Provide the [X, Y] coordinate of the cell's center where the given text is located.  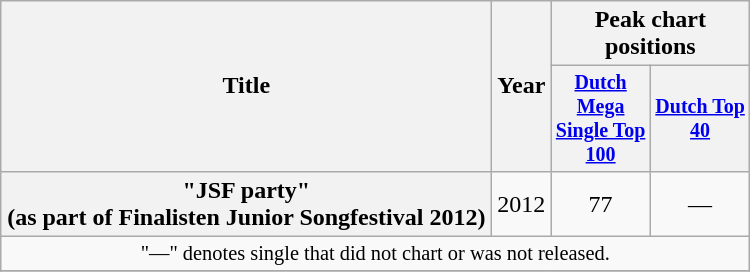
2012 [522, 204]
Peak chart positions [650, 34]
"—" denotes single that did not chart or was not released. [376, 253]
— [700, 204]
77 [600, 204]
Dutch Top 40 [700, 118]
Dutch Mega Single Top 100 [600, 118]
"JSF party"(as part of Finalisten Junior Songfestival 2012) [246, 204]
Title [246, 86]
Year [522, 86]
